Detect which cell encompasses the target text, then output its [X, Y] center coordinate. 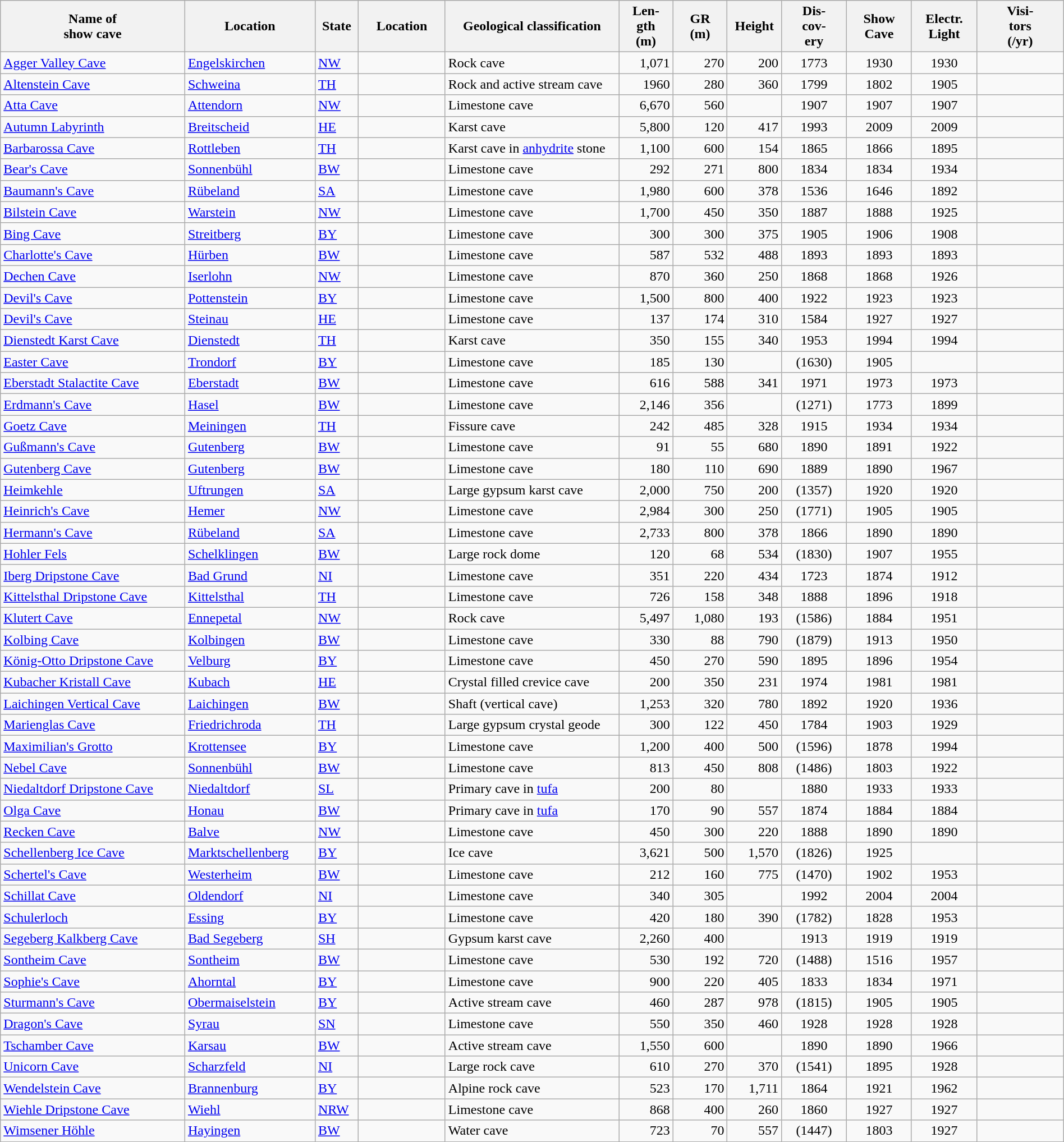
Name ofshow cave [93, 26]
1799 [814, 84]
271 [700, 169]
Ahorntal [250, 982]
434 [754, 575]
2,733 [646, 533]
(1357) [814, 490]
305 [700, 896]
550 [646, 1024]
Dechen Cave [93, 276]
Laichingen [250, 704]
260 [754, 1109]
Height [754, 26]
91 [646, 447]
1955 [944, 554]
417 [754, 127]
790 [754, 639]
1,200 [646, 746]
1,570 [754, 853]
Schweina [250, 84]
193 [754, 618]
Len-gth(m) [646, 26]
185 [646, 362]
137 [646, 319]
Water cave [532, 1131]
Large gypsum crystal geode [532, 725]
1878 [879, 746]
1906 [879, 233]
Brannenburg [250, 1088]
1908 [944, 233]
2,000 [646, 490]
808 [754, 768]
Wiehle Dripstone Cave [93, 1109]
610 [646, 1067]
Friedrichroda [250, 725]
68 [700, 554]
Atta Cave [93, 106]
Marktschellenberg [250, 853]
723 [646, 1131]
Marienglas Cave [93, 725]
Schertel's Cave [93, 874]
328 [754, 426]
GR(m) [700, 26]
1646 [879, 191]
1951 [944, 618]
1,100 [646, 148]
Streitberg [250, 233]
Niedaltdorf Dripstone Cave [93, 789]
NRW [337, 1109]
Bilstein Cave [93, 212]
1,550 [646, 1045]
370 [754, 1067]
310 [754, 319]
Visi-tors(/yr) [1020, 26]
160 [700, 874]
154 [754, 148]
1723 [814, 575]
Kolbingen [250, 639]
(1879) [814, 639]
1536 [814, 191]
1865 [814, 148]
1,700 [646, 212]
Karsau [250, 1045]
Syrau [250, 1024]
348 [754, 597]
(1271) [814, 405]
Segeberg Kalkberg Cave [93, 938]
Schillat Cave [93, 896]
Niedaltdorf [250, 789]
90 [700, 810]
2,146 [646, 405]
Bear's Cave [93, 169]
1926 [944, 276]
780 [754, 704]
Westerheim [250, 874]
1584 [814, 319]
1974 [814, 682]
1516 [879, 960]
Agger Valley Cave [93, 63]
Charlotte's Cave [93, 255]
Eberstadt Stalactite Cave [93, 383]
320 [700, 704]
Hemer [250, 511]
1887 [814, 212]
Iserlohn [250, 276]
Klutert Cave [93, 618]
70 [700, 1131]
868 [646, 1109]
König-Otto Dripstone Cave [93, 661]
Schellenberg Ice Cave [93, 853]
726 [646, 597]
1993 [814, 127]
590 [754, 661]
1,980 [646, 191]
Velburg [250, 661]
(1630) [814, 362]
(1488) [814, 960]
Gypsum karst cave [532, 938]
Meiningen [250, 426]
1899 [944, 405]
1889 [814, 469]
174 [700, 319]
1954 [944, 661]
Large rock cave [532, 1067]
690 [754, 469]
5,497 [646, 618]
Attendorn [250, 106]
292 [646, 169]
158 [700, 597]
(1815) [814, 1003]
1,711 [754, 1088]
720 [754, 960]
231 [754, 682]
1833 [814, 982]
Barbarossa Cave [93, 148]
Rottleben [250, 148]
Laichingen Vertical Cave [93, 704]
420 [646, 917]
530 [646, 960]
Easter Cave [93, 362]
Balve [250, 832]
Karst cave in anhydrite stone [532, 148]
Unicorn Cave [93, 1067]
(1596) [814, 746]
Large gypsum karst cave [532, 490]
356 [700, 405]
(1826) [814, 853]
1891 [879, 447]
Wiehl [250, 1109]
Altenstein Cave [93, 84]
Tschamber Cave [93, 1045]
Dienstedt [250, 341]
1860 [814, 1109]
280 [700, 84]
Recken Cave [93, 832]
80 [700, 789]
Wendelstein Cave [93, 1088]
900 [646, 982]
485 [700, 426]
1962 [944, 1088]
1992 [814, 896]
Bad Grund [250, 575]
Autumn Labyrinth [93, 127]
Oldendorf [250, 896]
Alpine rock cave [532, 1088]
1966 [944, 1045]
1,253 [646, 704]
Eberstadt [250, 383]
Honau [250, 810]
341 [754, 383]
Wimsener Höhle [93, 1131]
Kubach [250, 682]
130 [700, 362]
1957 [944, 960]
1802 [879, 84]
Sturmann's Cave [93, 1003]
Gutenberg Cave [93, 469]
Essing [250, 917]
Gußmann's Cave [93, 447]
Nebel Cave [93, 768]
Show Cave [879, 26]
Ennepetal [250, 618]
Uftrungen [250, 490]
Baumann's Cave [93, 191]
(1586) [814, 618]
Bad Segeberg [250, 938]
1784 [814, 725]
Krottensee [250, 746]
1,500 [646, 298]
Dienstedt Karst Cave [93, 341]
110 [700, 469]
390 [754, 917]
2,984 [646, 511]
488 [754, 255]
6,670 [646, 106]
SL [337, 789]
Schulerloch [93, 917]
Heinrich's Cave [93, 511]
Kittelsthal [250, 597]
SN [337, 1024]
Geological classification [532, 26]
775 [754, 874]
1,071 [646, 63]
155 [700, 341]
Goetz Cave [93, 426]
375 [754, 233]
Kolbing Cave [93, 639]
813 [646, 768]
1,080 [700, 618]
Scharzfeld [250, 1067]
1902 [879, 874]
532 [700, 255]
Dragon's Cave [93, 1024]
State [337, 26]
1912 [944, 575]
(1830) [814, 554]
1915 [814, 426]
616 [646, 383]
523 [646, 1088]
1967 [944, 469]
Olga Cave [93, 810]
330 [646, 639]
1960 [646, 84]
(1771) [814, 511]
Fissure cave [532, 426]
55 [700, 447]
Kittelsthal Dripstone Cave [93, 597]
Dis-cov-ery [814, 26]
1864 [814, 1088]
Hasel [250, 405]
Hermann's Cave [93, 533]
(1782) [814, 917]
351 [646, 575]
2,260 [646, 938]
(1486) [814, 768]
Sontheim Cave [93, 960]
Rock and active stream cave [532, 84]
Sophie's Cave [93, 982]
3,621 [646, 853]
1936 [944, 704]
1918 [944, 597]
1950 [944, 639]
(1541) [814, 1067]
Hayingen [250, 1131]
Sontheim [250, 960]
Trondorf [250, 362]
Erdmann's Cave [93, 405]
Heimkehle [93, 490]
1880 [814, 789]
Kubacher Kristall Cave [93, 682]
SH [337, 938]
Iberg Dripstone Cave [93, 575]
212 [646, 874]
Pottenstein [250, 298]
Obermaiselstein [250, 1003]
88 [700, 639]
978 [754, 1003]
(1447) [814, 1131]
1903 [879, 725]
122 [700, 725]
534 [754, 554]
1929 [944, 725]
1921 [879, 1088]
Steinau [250, 319]
588 [700, 383]
Electr.Light [944, 26]
Shaft (vertical cave) [532, 704]
Ice cave [532, 853]
Schelklingen [250, 554]
242 [646, 426]
Warstein [250, 212]
Bing Cave [93, 233]
Hürben [250, 255]
Maximilian's Grotto [93, 746]
Crystal filled crevice cave [532, 682]
Large rock dome [532, 554]
5,800 [646, 127]
680 [754, 447]
Engelskirchen [250, 63]
560 [700, 106]
Breitscheid [250, 127]
Hohler Fels [93, 554]
750 [700, 490]
870 [646, 276]
287 [700, 1003]
405 [754, 982]
192 [700, 960]
(1470) [814, 874]
587 [646, 255]
1828 [879, 917]
